For the text-containing cell, return its midpoint in (x, y) coordinate format. 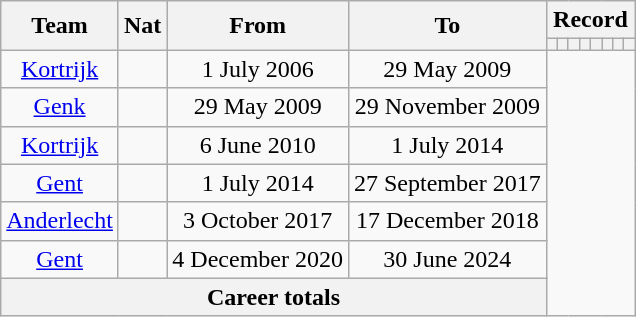
17 December 2018 (447, 221)
Nat (142, 26)
Genk (60, 107)
To (447, 26)
3 October 2017 (258, 221)
From (258, 26)
29 November 2009 (447, 107)
4 December 2020 (258, 259)
Record (590, 20)
1 July 2006 (258, 69)
Anderlecht (60, 221)
Team (60, 26)
6 June 2010 (258, 145)
Career totals (274, 297)
30 June 2024 (447, 259)
27 September 2017 (447, 183)
